Find where the given text appears and provide that cell's center as [X, Y] coordinate. 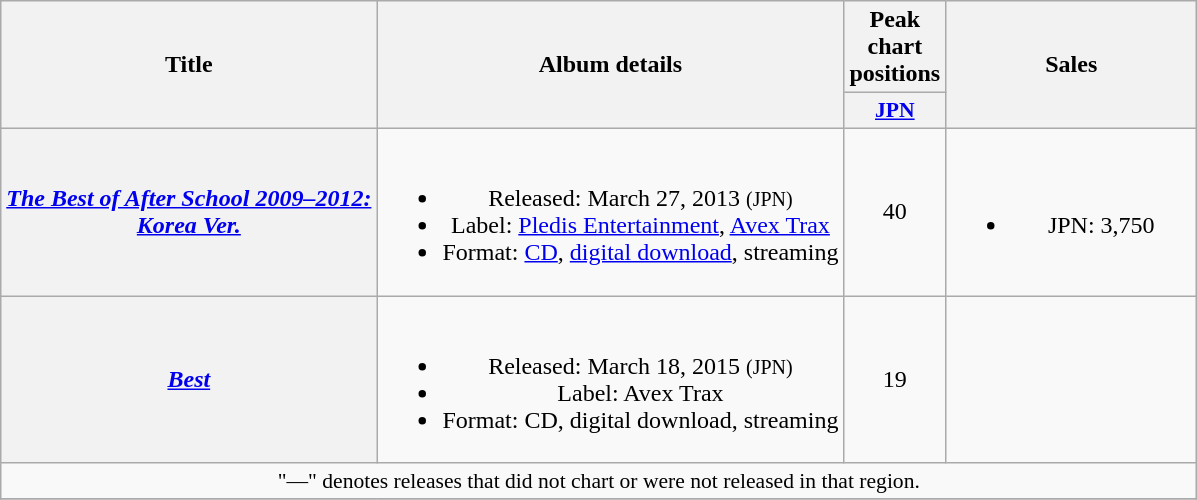
Released: March 18, 2015 (JPN)Label: Avex TraxFormat: CD, digital download, streaming [610, 380]
"—" denotes releases that did not chart or were not released in that region. [599, 481]
19 [895, 380]
Peak chart positions [895, 47]
Best [189, 380]
Album details [610, 65]
JPN: 3,750 [1072, 212]
40 [895, 212]
Released: March 27, 2013 (JPN)Label: Pledis Entertainment, Avex TraxFormat: CD, digital download, streaming [610, 212]
JPN [895, 111]
Sales [1072, 65]
The Best of After School 2009–2012:Korea Ver. [189, 212]
Title [189, 65]
